Identify which cell holds the provided text, then report its (X, Y) central coordinate. 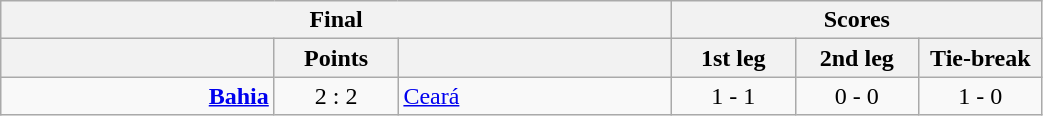
1 - 1 (733, 96)
1st leg (733, 58)
Ceará (535, 96)
Bahia (138, 96)
Scores (856, 20)
Points (336, 58)
2 : 2 (336, 96)
2nd leg (857, 58)
Final (336, 20)
1 - 0 (981, 96)
0 - 0 (857, 96)
Tie-break (981, 58)
